Return [x, y] of the center of cell containing provided text 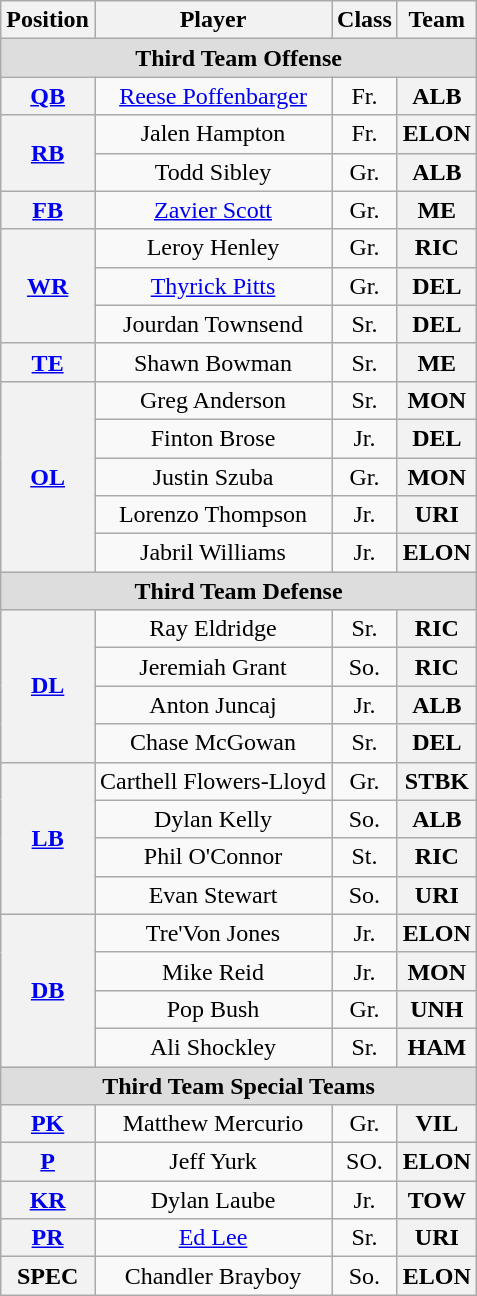
SPEC [48, 1276]
Jabril Williams [212, 553]
Chandler Brayboy [212, 1276]
Tre'Von Jones [212, 933]
Jeff Yurk [212, 1162]
Justin Szuba [212, 477]
Jalen Hampton [212, 134]
KR [48, 1200]
RB [48, 153]
Dylan Kelly [212, 819]
Carthell Flowers-Lloyd [212, 781]
Shawn Bowman [212, 362]
Player [212, 20]
St. [365, 857]
Todd Sibley [212, 172]
TE [48, 362]
Evan Stewart [212, 895]
Jeremiah Grant [212, 667]
Leroy Henley [212, 248]
PK [48, 1124]
TOW [436, 1200]
FB [48, 210]
VIL [436, 1124]
Mike Reid [212, 971]
QB [48, 96]
Jourdan Townsend [212, 324]
Team [436, 20]
Position [48, 20]
Third Team Special Teams [239, 1085]
Third Team Offense [239, 58]
Lorenzo Thompson [212, 515]
Pop Bush [212, 1009]
Anton Juncaj [212, 705]
Finton Brose [212, 438]
PR [48, 1238]
Thyrick Pitts [212, 286]
Ali Shockley [212, 1047]
LB [48, 838]
HAM [436, 1047]
DB [48, 990]
Dylan Laube [212, 1200]
WR [48, 286]
P [48, 1162]
Matthew Mercurio [212, 1124]
Ray Eldridge [212, 629]
Zavier Scott [212, 210]
SO. [365, 1162]
Phil O'Connor [212, 857]
OL [48, 476]
Third Team Defense [239, 591]
Class [365, 20]
UNH [436, 1009]
Chase McGowan [212, 743]
Reese Poffenbarger [212, 96]
Greg Anderson [212, 400]
STBK [436, 781]
Ed Lee [212, 1238]
DL [48, 686]
